Identify which cell holds the provided text, then report its (X, Y) central coordinate. 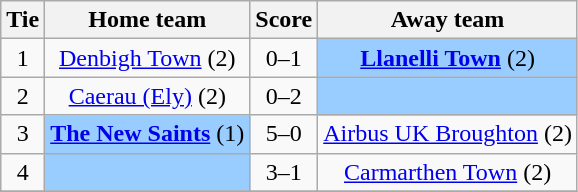
Caerau (Ely) (2) (148, 96)
Score (284, 20)
4 (23, 172)
0–2 (284, 96)
Away team (448, 20)
Denbigh Town (2) (148, 58)
2 (23, 96)
5–0 (284, 134)
3–1 (284, 172)
Carmarthen Town (2) (448, 172)
Home team (148, 20)
3 (23, 134)
Tie (23, 20)
The New Saints (1) (148, 134)
Airbus UK Broughton (2) (448, 134)
1 (23, 58)
0–1 (284, 58)
Llanelli Town (2) (448, 58)
